For the text-containing cell, return its midpoint in [x, y] coordinate format. 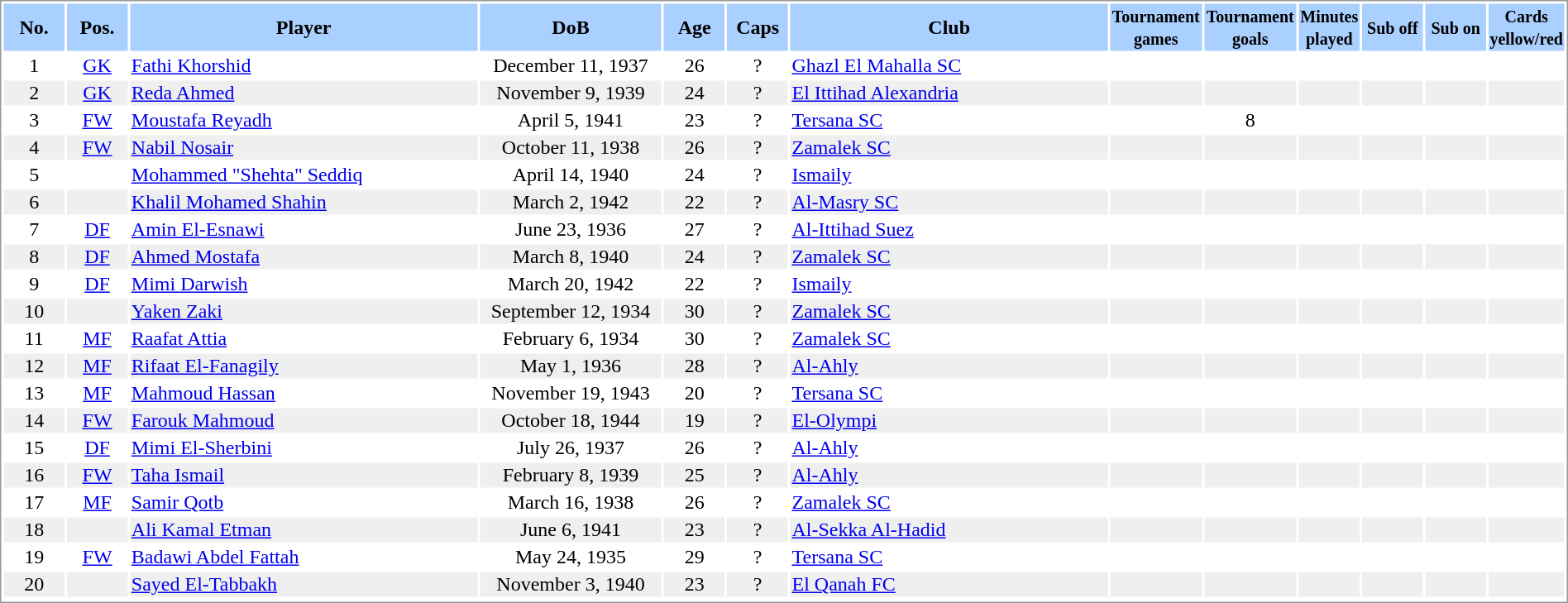
Ghazl El Mahalla SC [949, 65]
Amin El-Esnawi [304, 229]
Samir Qotb [304, 502]
1 [33, 65]
September 12, 1934 [571, 312]
April 5, 1941 [571, 120]
Nabil Nosair [304, 148]
March 2, 1942 [571, 203]
28 [695, 366]
Tournamentgoals [1250, 26]
Mahmoud Hassan [304, 393]
Sub off [1393, 26]
Pos. [98, 26]
Age [695, 26]
Reda Ahmed [304, 93]
7 [33, 229]
13 [33, 393]
Cardsyellow/red [1527, 26]
October 18, 1944 [571, 421]
Caps [758, 26]
October 11, 1938 [571, 148]
July 26, 1937 [571, 447]
29 [695, 557]
May 24, 1935 [571, 557]
5 [33, 175]
15 [33, 447]
Ahmed Mostafa [304, 257]
February 8, 1939 [571, 476]
Sayed El-Tabbakh [304, 585]
December 11, 1937 [571, 65]
2 [33, 93]
12 [33, 366]
March 20, 1942 [571, 284]
May 1, 1936 [571, 366]
27 [695, 229]
Sub on [1456, 26]
17 [33, 502]
Badawi Abdel Fattah [304, 557]
November 19, 1943 [571, 393]
June 6, 1941 [571, 530]
Tournamentgames [1156, 26]
June 23, 1936 [571, 229]
14 [33, 421]
16 [33, 476]
Player [304, 26]
March 16, 1938 [571, 502]
Rifaat El-Fanagily [304, 366]
Raafat Attia [304, 338]
18 [33, 530]
El Qanah FC [949, 585]
No. [33, 26]
25 [695, 476]
11 [33, 338]
DoB [571, 26]
3 [33, 120]
El-Olympi [949, 421]
Mimi El-Sherbini [304, 447]
November 3, 1940 [571, 585]
Al-Sekka Al-Hadid [949, 530]
Khalil Mohamed Shahin [304, 203]
Al-Masry SC [949, 203]
El Ittihad Alexandria [949, 93]
9 [33, 284]
4 [33, 148]
Ali Kamal Etman [304, 530]
Mohammed "Shehta" Seddiq [304, 175]
March 8, 1940 [571, 257]
Al-Ittihad Suez [949, 229]
Taha Ismail [304, 476]
10 [33, 312]
February 6, 1934 [571, 338]
Minutesplayed [1329, 26]
April 14, 1940 [571, 175]
November 9, 1939 [571, 93]
Farouk Mahmoud [304, 421]
Moustafa Reyadh [304, 120]
6 [33, 203]
Club [949, 26]
Fathi Khorshid [304, 65]
Mimi Darwish [304, 284]
Yaken Zaki [304, 312]
